Return (X, Y) of the center of cell containing provided text 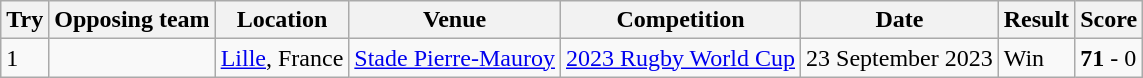
Win (1036, 58)
Lille, France (282, 58)
2023 Rugby World Cup (680, 58)
Competition (680, 20)
Score (1109, 20)
Stade Pierre-Mauroy (455, 58)
1 (25, 58)
23 September 2023 (900, 58)
Date (900, 20)
71 - 0 (1109, 58)
Location (282, 20)
Try (25, 20)
Result (1036, 20)
Venue (455, 20)
Opposing team (132, 20)
